Pinpoint the cell where the given text exists, returning its (X, Y) midpoint coordinate. 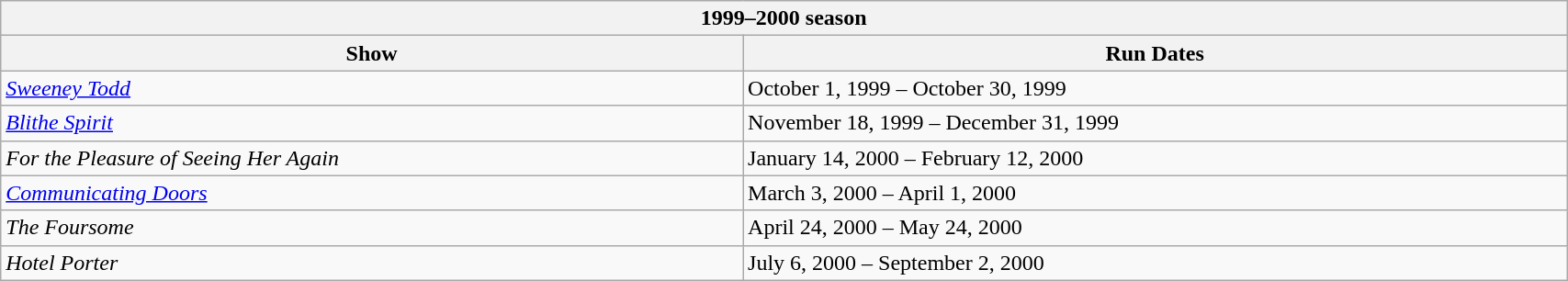
Blithe Spirit (372, 123)
Run Dates (1156, 53)
Show (372, 53)
November 18, 1999 – December 31, 1999 (1156, 123)
April 24, 2000 – May 24, 2000 (1156, 228)
October 1, 1999 – October 30, 1999 (1156, 88)
Sweeney Todd (372, 88)
1999–2000 season (784, 18)
For the Pleasure of Seeing Her Again (372, 158)
The Foursome (372, 228)
March 3, 2000 – April 1, 2000 (1156, 193)
July 6, 2000 – September 2, 2000 (1156, 263)
January 14, 2000 – February 12, 2000 (1156, 158)
Hotel Porter (372, 263)
Communicating Doors (372, 193)
